Return [x, y] of the center of cell containing provided text 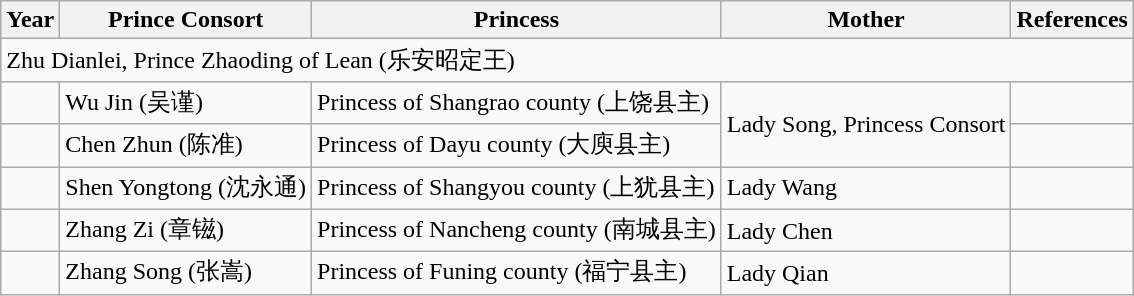
Wu Jin (吴谨) [186, 102]
Princess of Shangyou county (上犹县主) [517, 188]
Lady Chen [866, 230]
Princess of Funing county (福宁县主) [517, 274]
Lady Wang [866, 188]
Lady Song, Princess Consort [866, 124]
Princess of Nancheng county (南城县主) [517, 230]
Princess of Shangrao county (上饶县主) [517, 102]
Zhang Zi (章镃) [186, 230]
Mother [866, 20]
Princess of Dayu county (大庾县主) [517, 146]
Princess [517, 20]
Year [30, 20]
Prince Consort [186, 20]
Shen Yongtong (沈永通) [186, 188]
References [1072, 20]
Chen Zhun (陈准) [186, 146]
Zhu Dianlei, Prince Zhaoding of Lean (乐安昭定王) [568, 60]
Zhang Song (张嵩) [186, 274]
Lady Qian [866, 274]
